Determine the [X, Y] coordinate at the center of the cell enclosing the given text.  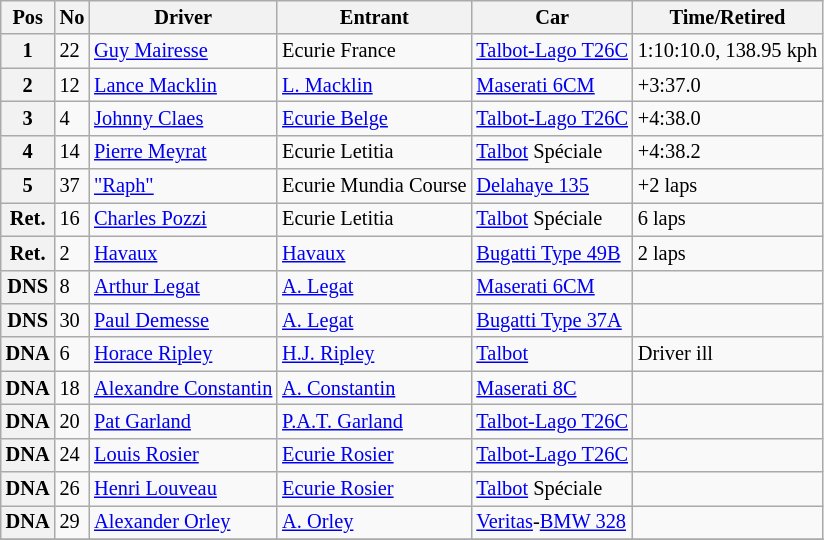
Ecurie France [374, 51]
H.J. Ripley [374, 354]
Time/Retired [728, 17]
37 [72, 186]
Lance Macklin [183, 85]
Ecurie Belge [374, 118]
Henri Louveau [183, 489]
22 [72, 51]
Bugatti Type 37A [552, 320]
5 [28, 186]
16 [72, 219]
29 [72, 522]
Talbot [552, 354]
Guy Mairesse [183, 51]
Maserati 8C [552, 388]
Alexander Orley [183, 522]
A. Orley [374, 522]
Car [552, 17]
+2 laps [728, 186]
A. Constantin [374, 388]
1:10:10.0, 138.95 kph [728, 51]
Louis Rosier [183, 455]
Pierre Meyrat [183, 152]
Bugatti Type 49B [552, 253]
P.A.T. Garland [374, 421]
Driver [183, 17]
Charles Pozzi [183, 219]
6 [72, 354]
Entrant [374, 17]
Pat Garland [183, 421]
20 [72, 421]
Horace Ripley [183, 354]
12 [72, 85]
Johnny Claes [183, 118]
Pos [28, 17]
+4:38.2 [728, 152]
3 [28, 118]
24 [72, 455]
Veritas-BMW 328 [552, 522]
+3:37.0 [728, 85]
2 laps [728, 253]
Delahaye 135 [552, 186]
Paul Demesse [183, 320]
Alexandre Constantin [183, 388]
8 [72, 287]
1 [28, 51]
6 laps [728, 219]
Arthur Legat [183, 287]
+4:38.0 [728, 118]
No [72, 17]
30 [72, 320]
"Raph" [183, 186]
L. Macklin [374, 85]
Driver ill [728, 354]
26 [72, 489]
18 [72, 388]
Ecurie Mundia Course [374, 186]
14 [72, 152]
